Output the (X, Y) coordinate of the center of the cell containing the given text.  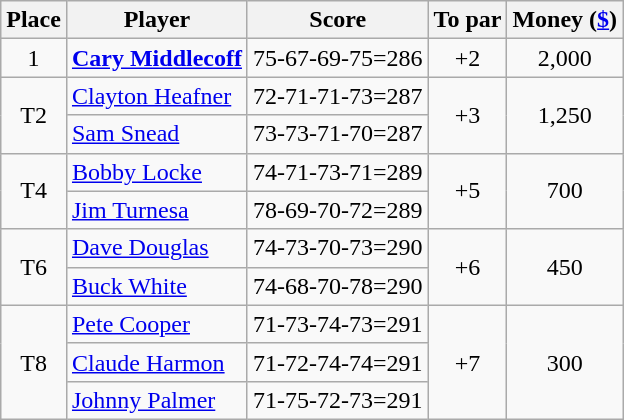
Clayton Heafner (156, 96)
To par (468, 20)
1,250 (565, 115)
Player (156, 20)
450 (565, 267)
+7 (468, 362)
71-72-74-74=291 (338, 362)
2,000 (565, 58)
73-73-71-70=287 (338, 134)
+2 (468, 58)
Buck White (156, 286)
78-69-70-72=289 (338, 210)
300 (565, 362)
Place (34, 20)
Johnny Palmer (156, 400)
74-68-70-78=290 (338, 286)
Sam Snead (156, 134)
Score (338, 20)
Bobby Locke (156, 172)
Money ($) (565, 20)
T8 (34, 362)
1 (34, 58)
T2 (34, 115)
74-71-73-71=289 (338, 172)
Pete Cooper (156, 324)
T6 (34, 267)
74-73-70-73=290 (338, 248)
T4 (34, 191)
Dave Douglas (156, 248)
Jim Turnesa (156, 210)
75-67-69-75=286 (338, 58)
+3 (468, 115)
+6 (468, 267)
71-73-74-73=291 (338, 324)
72-71-71-73=287 (338, 96)
Claude Harmon (156, 362)
71-75-72-73=291 (338, 400)
Cary Middlecoff (156, 58)
+5 (468, 191)
700 (565, 191)
